Output the [X, Y] coordinate of the center of the cell containing the given text.  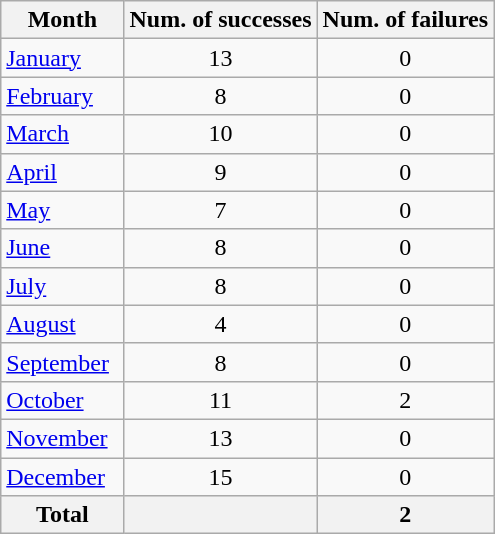
February [62, 96]
July [62, 286]
October [62, 400]
7 [220, 210]
November [62, 438]
May [62, 210]
10 [220, 134]
March [62, 134]
August [62, 324]
11 [220, 400]
4 [220, 324]
April [62, 172]
September [62, 362]
January [62, 58]
9 [220, 172]
Num. of failures [406, 20]
June [62, 248]
Total [62, 515]
15 [220, 477]
Month [62, 20]
Num. of successes [220, 20]
December [62, 477]
